Provide the [x, y] coordinate of the cell's center where the given text is located.  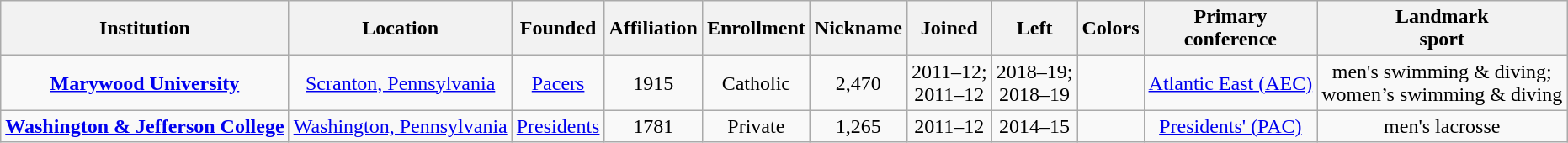
Founded [558, 29]
Affiliation [653, 29]
men's lacrosse [1443, 126]
Scranton, Pennsylvania [401, 82]
Location [401, 29]
Nickname [858, 29]
Marywood University [145, 82]
Washington & Jefferson College [145, 126]
2018–19;2018–19 [1034, 82]
Primaryconference [1230, 29]
Presidents' (PAC) [1230, 126]
Enrollment [756, 29]
1,265 [858, 126]
Institution [145, 29]
2,470 [858, 82]
Joined [949, 29]
Catholic [756, 82]
Colors [1111, 29]
Landmarksport [1443, 29]
1915 [653, 82]
2011–12 [949, 126]
Pacers [558, 82]
men's swimming & diving;women’s swimming & diving [1443, 82]
2011–12;2011–12 [949, 82]
Private [756, 126]
1781 [653, 126]
Left [1034, 29]
2014–15 [1034, 126]
Atlantic East (AEC) [1230, 82]
Presidents [558, 126]
Washington, Pennsylvania [401, 126]
